Pinpoint the cell where the given text exists, returning its (X, Y) midpoint coordinate. 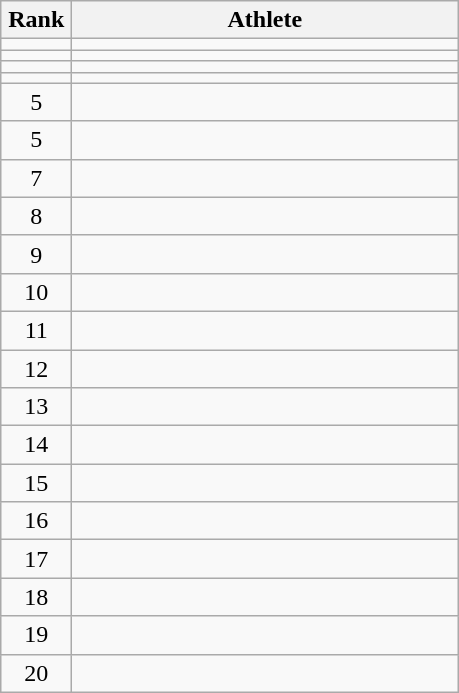
Rank (36, 20)
13 (36, 407)
16 (36, 521)
15 (36, 483)
7 (36, 178)
8 (36, 216)
12 (36, 369)
11 (36, 330)
10 (36, 292)
19 (36, 635)
14 (36, 445)
18 (36, 597)
20 (36, 673)
Athlete (265, 20)
9 (36, 254)
17 (36, 559)
